Search for the cell housing the specified text and yield its (x, y) center coordinate. 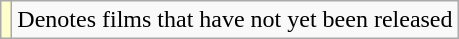
Denotes films that have not yet been released (235, 20)
